Locate the cell with the specified text and output its (x, y) center coordinate. 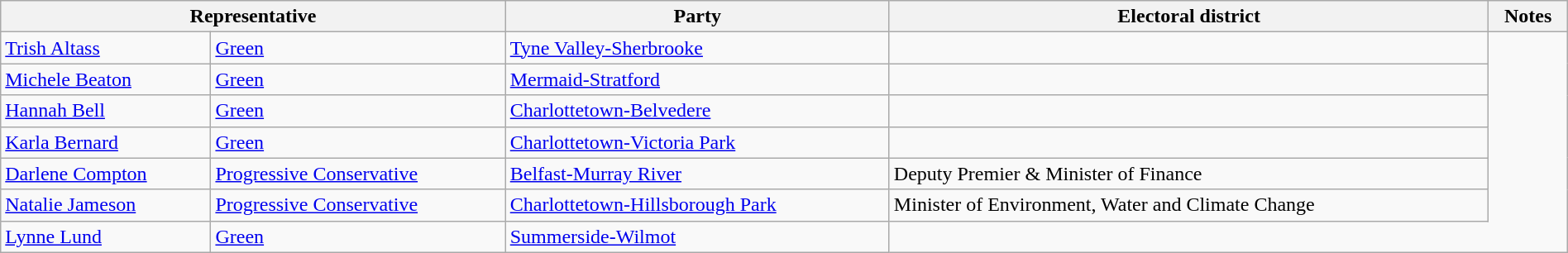
Party (697, 17)
Michele Beaton (106, 79)
Karla Bernard (106, 142)
Darlene Compton (106, 174)
Tyne Valley-Sherbrooke (697, 48)
Belfast-Murray River (697, 174)
Minister of Environment, Water and Climate Change (1189, 205)
Notes (1528, 17)
Hannah Bell (106, 111)
Charlottetown-Hillsborough Park (697, 205)
Trish Altass (106, 48)
Summerside-Wilmot (697, 236)
Representative (253, 17)
Electoral district (1189, 17)
Mermaid-Stratford (697, 79)
Charlottetown-Belvedere (697, 111)
Charlottetown-Victoria Park (697, 142)
Natalie Jameson (106, 205)
Deputy Premier & Minister of Finance (1189, 174)
Lynne Lund (106, 236)
